From the cell containing the given text, extract its center point as (x, y) coordinate. 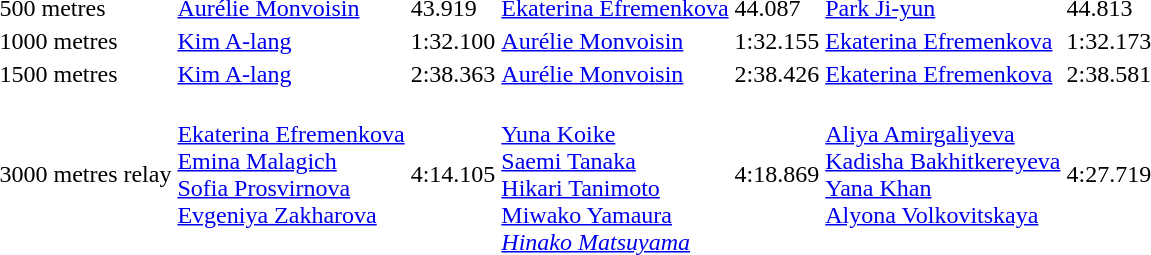
1:32.100 (453, 41)
2:38.426 (777, 74)
1:32.155 (777, 41)
2:38.363 (453, 74)
